Capture the cell that displays the provided text and extract its (X, Y) central coordinate. 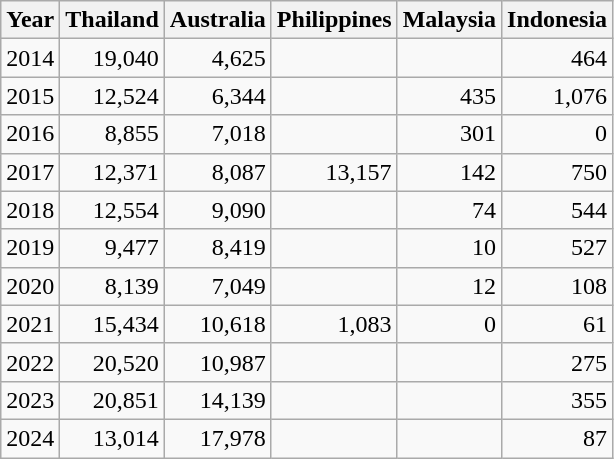
13,157 (334, 172)
Thailand (112, 20)
108 (558, 286)
19,040 (112, 58)
9,090 (218, 210)
2016 (30, 134)
2015 (30, 96)
2020 (30, 286)
2023 (30, 400)
12,524 (112, 96)
1,083 (334, 324)
4,625 (218, 58)
275 (558, 362)
2021 (30, 324)
2018 (30, 210)
2019 (30, 248)
Indonesia (558, 20)
9,477 (112, 248)
2014 (30, 58)
87 (558, 438)
Malaysia (449, 20)
10,618 (218, 324)
15,434 (112, 324)
14,139 (218, 400)
544 (558, 210)
435 (449, 96)
12 (449, 286)
527 (558, 248)
Philippines (334, 20)
2024 (30, 438)
2022 (30, 362)
10 (449, 248)
Australia (218, 20)
10,987 (218, 362)
7,018 (218, 134)
8,087 (218, 172)
142 (449, 172)
355 (558, 400)
6,344 (218, 96)
8,855 (112, 134)
1,076 (558, 96)
750 (558, 172)
12,371 (112, 172)
13,014 (112, 438)
2017 (30, 172)
301 (449, 134)
464 (558, 58)
20,851 (112, 400)
17,978 (218, 438)
20,520 (112, 362)
Year (30, 20)
7,049 (218, 286)
8,419 (218, 248)
8,139 (112, 286)
74 (449, 210)
61 (558, 324)
12,554 (112, 210)
